Determine the [x, y] coordinate at the center of the cell enclosing the given text.  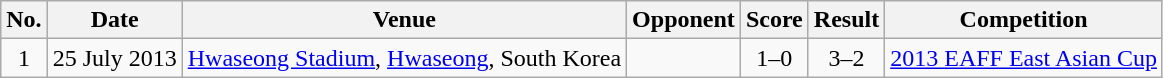
2013 EAFF East Asian Cup [1024, 58]
Venue [404, 20]
1–0 [774, 58]
Score [774, 20]
Hwaseong Stadium, Hwaseong, South Korea [404, 58]
No. [24, 20]
Opponent [684, 20]
3–2 [846, 58]
Result [846, 20]
1 [24, 58]
25 July 2013 [114, 58]
Date [114, 20]
Competition [1024, 20]
